Return the [X, Y] coordinate for the center point of the cell that contains the specified text.  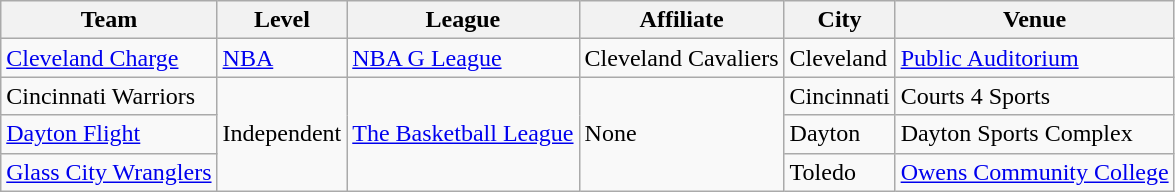
Courts 4 Sports [1034, 96]
Independent [282, 134]
Public Auditorium [1034, 58]
Glass City Wranglers [109, 172]
Dayton Flight [109, 134]
Cleveland [840, 58]
Affiliate [682, 20]
The Basketball League [463, 134]
Level [282, 20]
Cincinnati Warriors [109, 96]
Owens Community College [1034, 172]
City [840, 20]
NBA [282, 58]
Team [109, 20]
Dayton [840, 134]
League [463, 20]
Cleveland Cavaliers [682, 58]
Toledo [840, 172]
Venue [1034, 20]
Cincinnati [840, 96]
NBA G League [463, 58]
None [682, 134]
Cleveland Charge [109, 58]
Dayton Sports Complex [1034, 134]
